Scan for the cell matching the given text and deliver its [X, Y] coordinate at center. 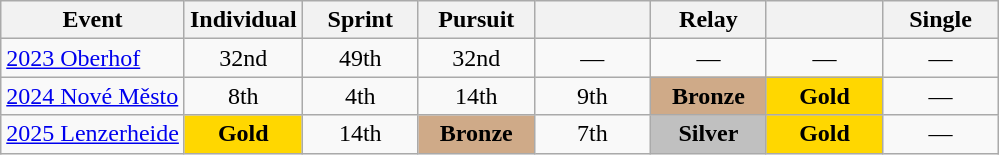
Individual [243, 20]
49th [360, 58]
2023 Oberhof [93, 58]
7th [592, 134]
8th [243, 96]
9th [592, 96]
Relay [708, 20]
Sprint [360, 20]
Event [93, 20]
Pursuit [476, 20]
Single [941, 20]
2024 Nové Město [93, 96]
2025 Lenzerheide [93, 134]
4th [360, 96]
Silver [708, 134]
